Identify which cell holds the provided text, then report its [x, y] central coordinate. 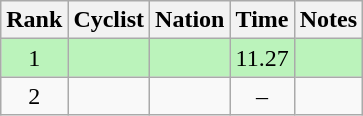
11.27 [262, 58]
Nation [190, 20]
2 [34, 96]
Time [262, 20]
– [262, 96]
Cyclist [109, 20]
Rank [34, 20]
Notes [328, 20]
1 [34, 58]
